Capture the cell that displays the provided text and extract its [x, y] central coordinate. 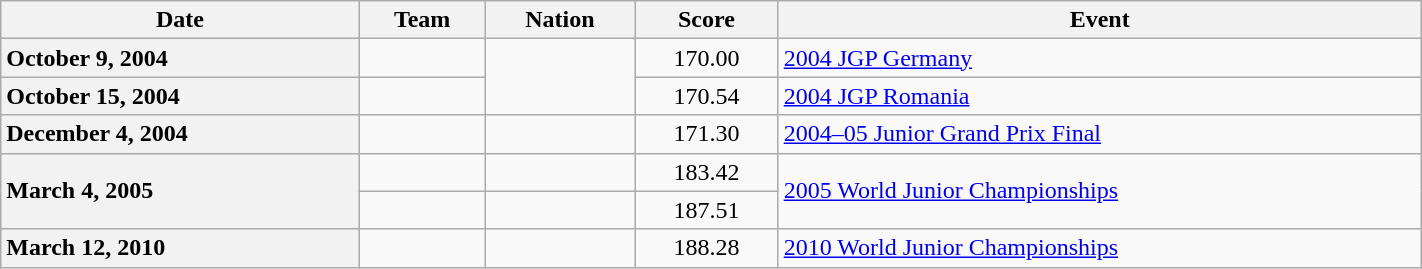
December 4, 2004 [180, 134]
170.54 [706, 96]
Nation [560, 20]
March 4, 2005 [180, 191]
Score [706, 20]
October 15, 2004 [180, 96]
October 9, 2004 [180, 58]
183.42 [706, 172]
2005 World Junior Championships [1100, 191]
2010 World Junior Championships [1100, 248]
2004–05 Junior Grand Prix Final [1100, 134]
2004 JGP Germany [1100, 58]
2004 JGP Romania [1100, 96]
171.30 [706, 134]
Date [180, 20]
Event [1100, 20]
187.51 [706, 210]
March 12, 2010 [180, 248]
Team [422, 20]
170.00 [706, 58]
188.28 [706, 248]
